Extract the (X, Y) coordinate from the center of the cell holding the provided text.  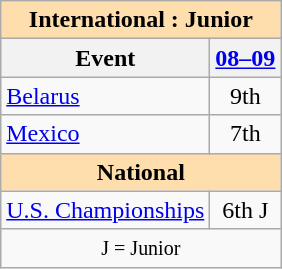
6th J (246, 210)
Mexico (106, 134)
Belarus (106, 96)
Event (106, 58)
9th (246, 96)
International : Junior (141, 20)
J = Junior (141, 248)
U.S. Championships (106, 210)
08–09 (246, 58)
7th (246, 134)
National (141, 172)
